Return the [x, y] coordinate for the center point of the cell that contains the specified text.  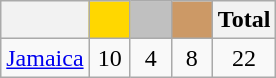
Jamaica [45, 58]
8 [192, 58]
10 [110, 58]
Total [244, 20]
22 [244, 58]
4 [150, 58]
